Locate the cell with the specified text and output its (X, Y) center coordinate. 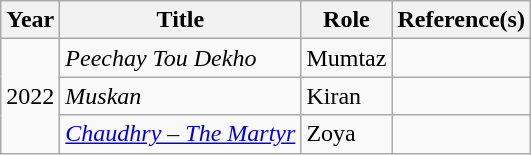
Chaudhry – The Martyr (180, 134)
Year (30, 20)
2022 (30, 96)
Mumtaz (346, 58)
Muskan (180, 96)
Zoya (346, 134)
Kiran (346, 96)
Title (180, 20)
Reference(s) (462, 20)
Role (346, 20)
Peechay Tou Dekho (180, 58)
